Capture the cell that displays the provided text and extract its (X, Y) central coordinate. 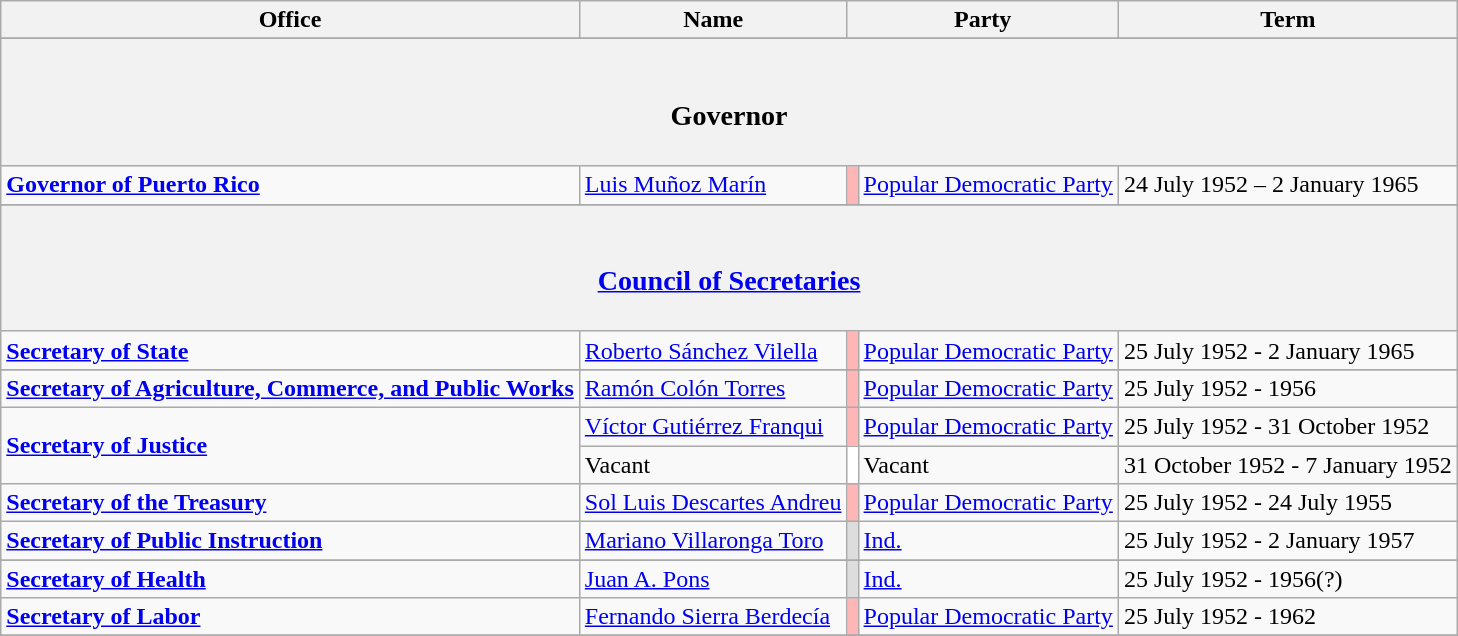
Term (1288, 20)
Secretary of Agriculture, Commerce, and Public Works (290, 388)
Secretary of Public Instruction (290, 541)
Secretary of Labor (290, 617)
25 July 1952 - 1956(?) (1288, 579)
25 July 1952 - 2 January 1957 (1288, 541)
Fernando Sierra Berdecía (713, 617)
Name (713, 20)
24 July 1952 – 2 January 1965 (1288, 185)
Office (290, 20)
25 July 1952 - 2 January 1965 (1288, 350)
31 October 1952 - 7 January 1952 (1288, 465)
Secretary of the Treasury (290, 503)
Roberto Sánchez Vilella (713, 350)
Secretary of Health (290, 579)
Luis Muñoz Marín (713, 185)
Mariano Villaronga Toro (713, 541)
Sol Luis Descartes Andreu (713, 503)
Secretary of Justice (290, 445)
Secretary of State (290, 350)
25 July 1952 - 24 July 1955 (1288, 503)
Víctor Gutiérrez Franqui (713, 426)
25 July 1952 - 1956 (1288, 388)
Council of Secretaries (730, 268)
Juan A. Pons (713, 579)
Ramón Colón Torres (713, 388)
Governor (730, 102)
Governor of Puerto Rico (290, 185)
25 July 1952 - 31 October 1952 (1288, 426)
Party (982, 20)
25 July 1952 - 1962 (1288, 617)
